Detect which cell encompasses the target text, then output its [X, Y] center coordinate. 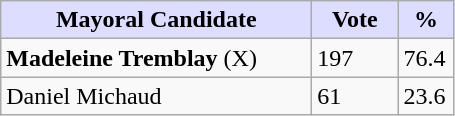
61 [355, 96]
Madeleine Tremblay (X) [156, 58]
% [426, 20]
Daniel Michaud [156, 96]
76.4 [426, 58]
Mayoral Candidate [156, 20]
197 [355, 58]
Vote [355, 20]
23.6 [426, 96]
